Locate the cell with the specified text and output its [x, y] center coordinate. 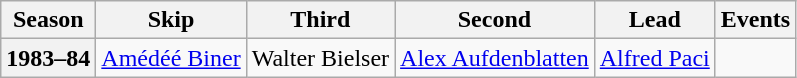
1983–84 [48, 58]
Alex Aufdenblatten [495, 58]
Alfred Paci [654, 58]
Events [755, 20]
Third [320, 20]
Second [495, 20]
Lead [654, 20]
Walter Bielser [320, 58]
Amédéé Biner [171, 58]
Season [48, 20]
Skip [171, 20]
